Find where the given text appears and provide that cell's center as [x, y] coordinate. 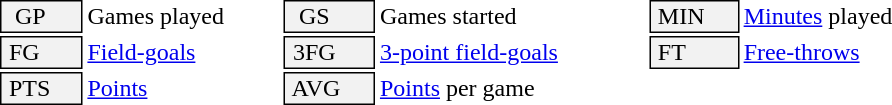
Field-goals [184, 52]
MIN [694, 16]
Games started [512, 16]
Points [184, 88]
FT [694, 52]
FG [42, 52]
GP [42, 16]
PTS [42, 88]
3-point field-goals [512, 52]
3FG [330, 52]
Points per game [512, 88]
AVG [330, 88]
GS [330, 16]
Games played [184, 16]
